Find where the given text appears and provide that cell's center as (x, y) coordinate. 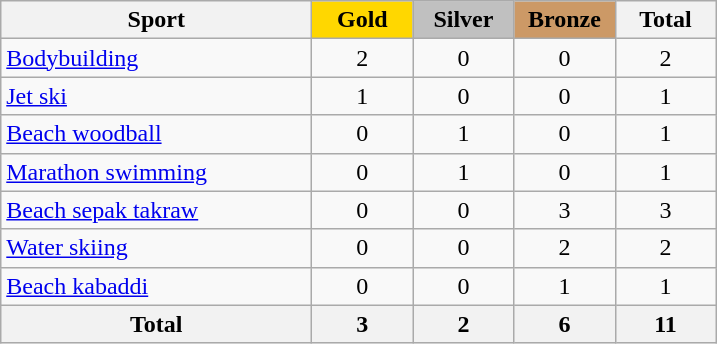
Gold (362, 20)
Beach kabaddi (156, 286)
Bronze (564, 20)
Beach woodball (156, 134)
Marathon swimming (156, 172)
11 (666, 324)
Bodybuilding (156, 58)
Sport (156, 20)
6 (564, 324)
Beach sepak takraw (156, 210)
Silver (464, 20)
Jet ski (156, 96)
Water skiing (156, 248)
